Find where the given text appears and provide that cell's center as (x, y) coordinate. 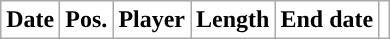
Length (233, 20)
Pos. (86, 20)
Date (30, 20)
End date (327, 20)
Player (152, 20)
